From the cell containing the given text, extract its center point as [X, Y] coordinate. 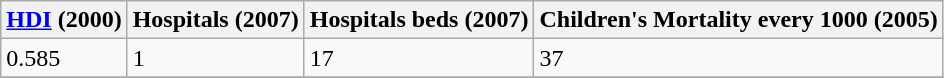
Hospitals beds (2007) [419, 20]
HDI (2000) [64, 20]
37 [738, 58]
0.585 [64, 58]
17 [419, 58]
Children's Mortality every 1000 (2005) [738, 20]
Hospitals (2007) [216, 20]
1 [216, 58]
